From the cell containing the given text, extract its center point as [x, y] coordinate. 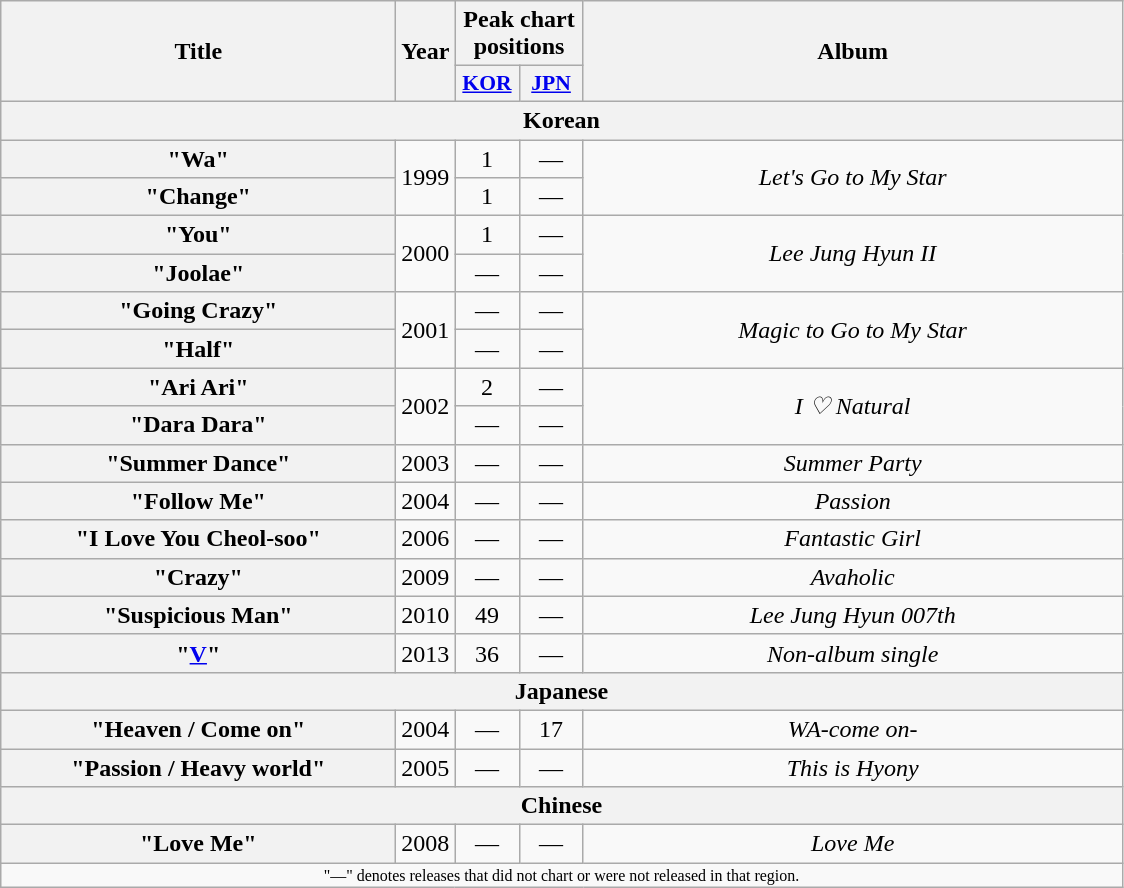
17 [551, 729]
2002 [426, 406]
Fantastic Girl [852, 539]
Let's Go to My Star [852, 178]
36 [487, 653]
Year [426, 52]
"Half" [198, 349]
Avaholic [852, 577]
1999 [426, 178]
"Dara Dara" [198, 425]
"Ari Ari" [198, 387]
"Passion / Heavy world" [198, 767]
2009 [426, 577]
"Wa" [198, 159]
2 [487, 387]
Non-album single [852, 653]
2010 [426, 615]
Korean [562, 120]
"Joolae" [198, 273]
2013 [426, 653]
Summer Party [852, 463]
Chinese [562, 806]
Magic to Go to My Star [852, 330]
49 [487, 615]
Title [198, 52]
"You" [198, 235]
This is Hyony [852, 767]
2006 [426, 539]
WA-come on- [852, 729]
I ♡ Natural [852, 406]
2001 [426, 330]
"Crazy" [198, 577]
"Going Crazy" [198, 311]
"Follow Me" [198, 501]
"I Love You Cheol-soo" [198, 539]
"Summer Dance" [198, 463]
"Suspicious Man" [198, 615]
"Love Me" [198, 844]
Love Me [852, 844]
Lee Jung Hyun 007th [852, 615]
Peak chart positions [519, 34]
"Heaven / Come on" [198, 729]
Lee Jung Hyun II [852, 254]
"Change" [198, 197]
Passion [852, 501]
2003 [426, 463]
2008 [426, 844]
2000 [426, 254]
Album [852, 52]
"—" denotes releases that did not chart or were not released in that region. [562, 875]
"V" [198, 653]
2005 [426, 767]
JPN [551, 84]
KOR [487, 84]
Japanese [562, 691]
